Find where the given text appears and provide that cell's center as (x, y) coordinate. 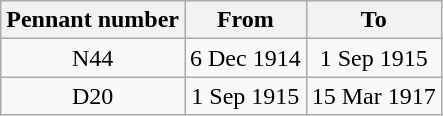
Pennant number (93, 20)
To (374, 20)
From (245, 20)
N44 (93, 58)
D20 (93, 96)
6 Dec 1914 (245, 58)
15 Mar 1917 (374, 96)
